Capture the cell that displays the provided text and extract its [x, y] central coordinate. 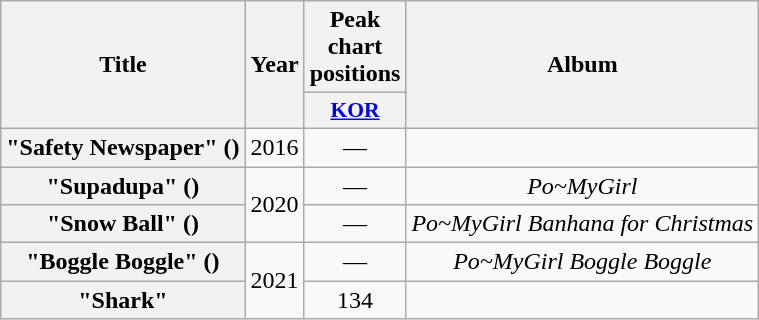
Po~MyGirl [582, 185]
2016 [274, 147]
"Snow Ball" () [123, 224]
KOR [355, 111]
"Boggle Boggle" () [123, 262]
Po~MyGirl Banhana for Christmas [582, 224]
Po~MyGirl Boggle Boggle [582, 262]
Album [582, 65]
"Safety Newspaper" () [123, 147]
Title [123, 65]
Year [274, 65]
2021 [274, 281]
"Shark" [123, 300]
134 [355, 300]
2020 [274, 204]
"Supadupa" () [123, 185]
Peak chartpositions [355, 47]
